Return the (x, y) coordinate for the center point of the cell that contains the specified text.  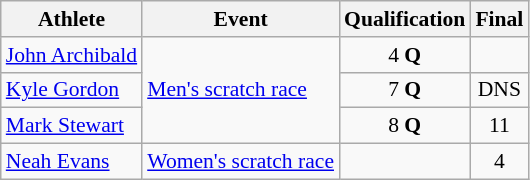
Athlete (72, 19)
Mark Stewart (72, 126)
8 Q (404, 126)
Women's scratch race (240, 162)
Kyle Gordon (72, 90)
Qualification (404, 19)
John Archibald (72, 55)
Event (240, 19)
11 (499, 126)
Neah Evans (72, 162)
Men's scratch race (240, 90)
Final (499, 19)
4 Q (404, 55)
DNS (499, 90)
7 Q (404, 90)
4 (499, 162)
